From the cell containing the given text, extract its center point as [x, y] coordinate. 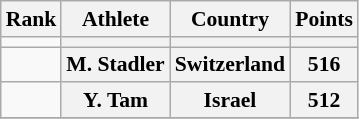
Athlete [115, 19]
Israel [230, 101]
Switzerland [230, 65]
M. Stadler [115, 65]
512 [324, 101]
Rank [32, 19]
Country [230, 19]
516 [324, 65]
Y. Tam [115, 101]
Points [324, 19]
